Search for the cell housing the specified text and yield its [x, y] center coordinate. 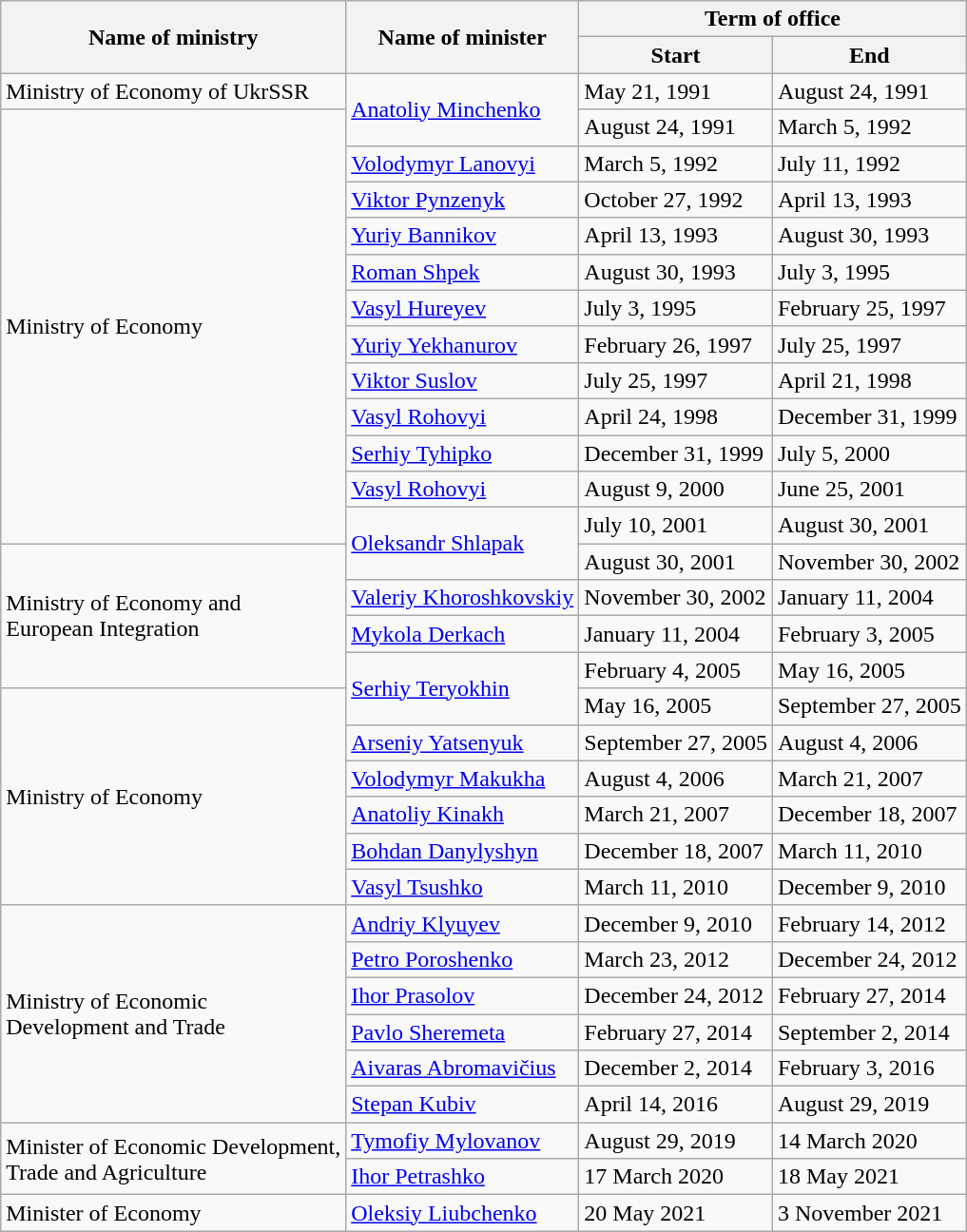
April 14, 2016 [676, 1105]
3 November 2021 [869, 1213]
Anatoliy Kinakh [462, 815]
Name of minister [462, 37]
18 May 2021 [869, 1177]
End [869, 55]
February 14, 2012 [869, 923]
Oleksiy Liubchenko [462, 1213]
Yuriy Bannikov [462, 236]
Petro Poroshenko [462, 959]
Name of ministry [173, 37]
December 2, 2014 [676, 1068]
20 May 2021 [676, 1213]
March 23, 2012 [676, 959]
Volodymyr Makukha [462, 779]
Aivaras Abromavičius [462, 1068]
Serhiy Tyhipko [462, 453]
February 3, 2005 [869, 634]
Oleksandr Shlapak [462, 544]
Viktor Suslov [462, 380]
Term of office [772, 19]
Mykola Derkach [462, 634]
Viktor Pynzenyk [462, 200]
Start [676, 55]
Ministry of EconomicDevelopment and Trade [173, 1013]
Ministry of Economy and European Integration [173, 616]
September 2, 2014 [869, 1031]
Volodymyr Lanovyi [462, 164]
October 27, 1992 [676, 200]
Andriy Klyuyev [462, 923]
Roman Shpek [462, 272]
Anatoliy Minchenko [462, 109]
Bohdan Danylyshyn [462, 851]
Stepan Kubiv [462, 1105]
February 26, 1997 [676, 344]
Ihor Prasolov [462, 995]
Arseniy Yatsenyuk [462, 742]
February 4, 2005 [676, 670]
July 11, 1992 [869, 164]
Minister of Economic Development, Trade and Agriculture [173, 1159]
February 25, 1997 [869, 308]
May 21, 1991 [676, 91]
July 10, 2001 [676, 526]
14 March 2020 [869, 1141]
June 25, 2001 [869, 490]
Valeriy Khoroshkovskiy [462, 598]
August 9, 2000 [676, 490]
Ministry of Economy of UkrSSR [173, 91]
July 5, 2000 [869, 453]
Pavlo Sheremeta [462, 1031]
February 3, 2016 [869, 1068]
Minister of Economy [173, 1213]
Vasyl Hureyev [462, 308]
April 21, 1998 [869, 380]
Vasyl Tsushko [462, 887]
Serhiy Teryokhin [462, 688]
Yuriy Yekhanurov [462, 344]
Ihor Petrashko [462, 1177]
Tymofiy Mylovanov [462, 1141]
17 March 2020 [676, 1177]
April 24, 1998 [676, 416]
